Locate the cell with the specified text and output its [X, Y] center coordinate. 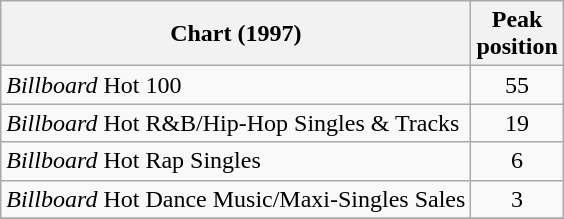
Billboard Hot Rap Singles [236, 161]
Billboard Hot R&B/Hip-Hop Singles & Tracks [236, 123]
Billboard Hot 100 [236, 85]
Chart (1997) [236, 34]
Peakposition [517, 34]
55 [517, 85]
19 [517, 123]
6 [517, 161]
Billboard Hot Dance Music/Maxi-Singles Sales [236, 199]
3 [517, 199]
